Capture the cell that displays the provided text and extract its [X, Y] central coordinate. 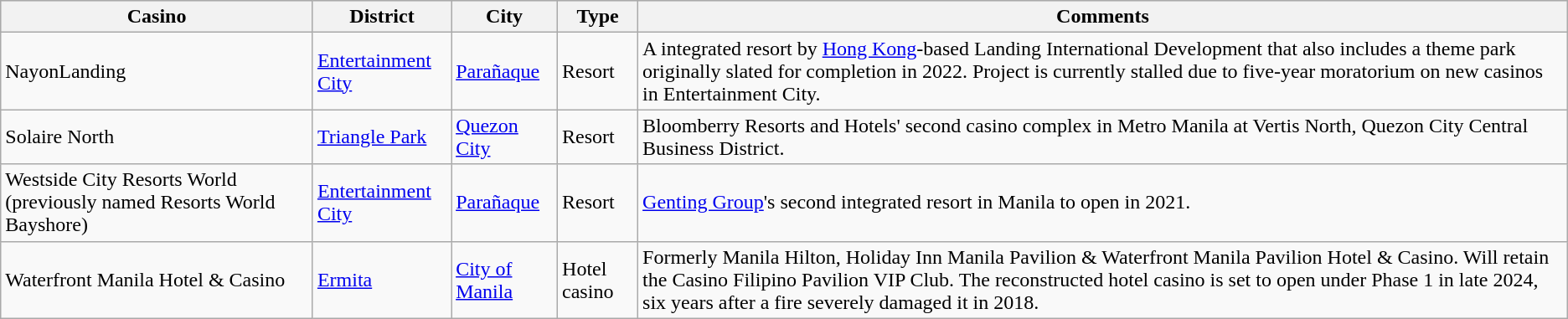
Genting Group's second integrated resort in Manila to open in 2021. [1103, 203]
Bloomberry Resorts and Hotels' second casino complex in Metro Manila at Vertis North, Quezon City Central Business District. [1103, 137]
City [504, 17]
Hotel casino [598, 280]
Solaire North [157, 137]
Waterfront Manila Hotel & Casino [157, 280]
Ermita [382, 280]
Comments [1103, 17]
Triangle Park [382, 137]
Westside City Resorts World (previously named Resorts World Bayshore) [157, 203]
Type [598, 17]
City of Manila [504, 280]
District [382, 17]
Quezon City [504, 137]
NayonLanding [157, 71]
Casino [157, 17]
